Detect which cell encompasses the target text, then output its [X, Y] center coordinate. 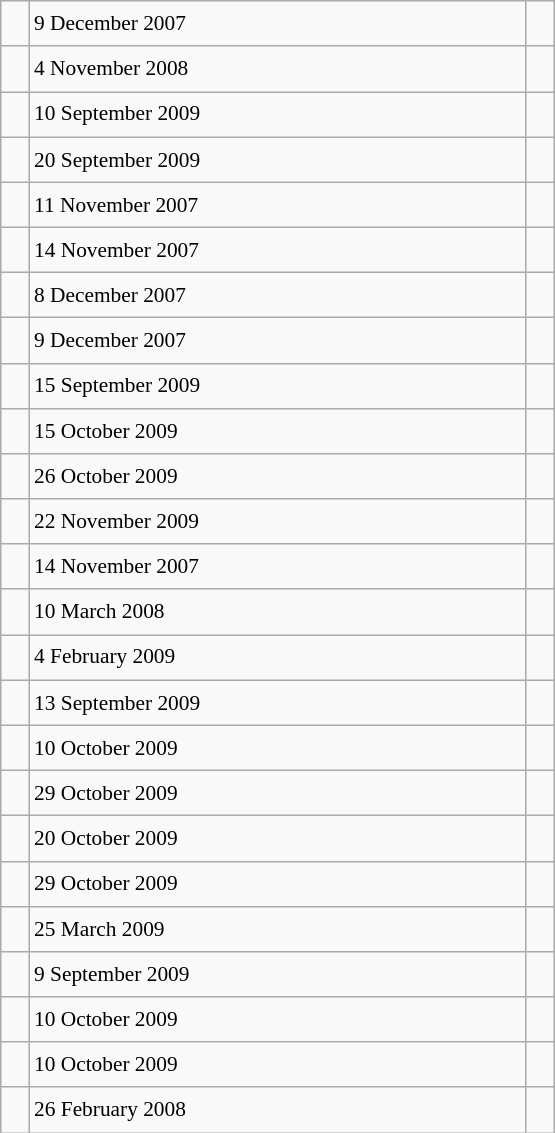
20 September 2009 [278, 160]
9 September 2009 [278, 974]
11 November 2007 [278, 204]
20 October 2009 [278, 838]
22 November 2009 [278, 522]
26 February 2008 [278, 1110]
10 September 2009 [278, 114]
10 March 2008 [278, 612]
4 February 2009 [278, 658]
26 October 2009 [278, 476]
13 September 2009 [278, 702]
25 March 2009 [278, 928]
15 October 2009 [278, 430]
15 September 2009 [278, 386]
4 November 2008 [278, 68]
8 December 2007 [278, 296]
